Identify which cell holds the provided text, then report its [X, Y] central coordinate. 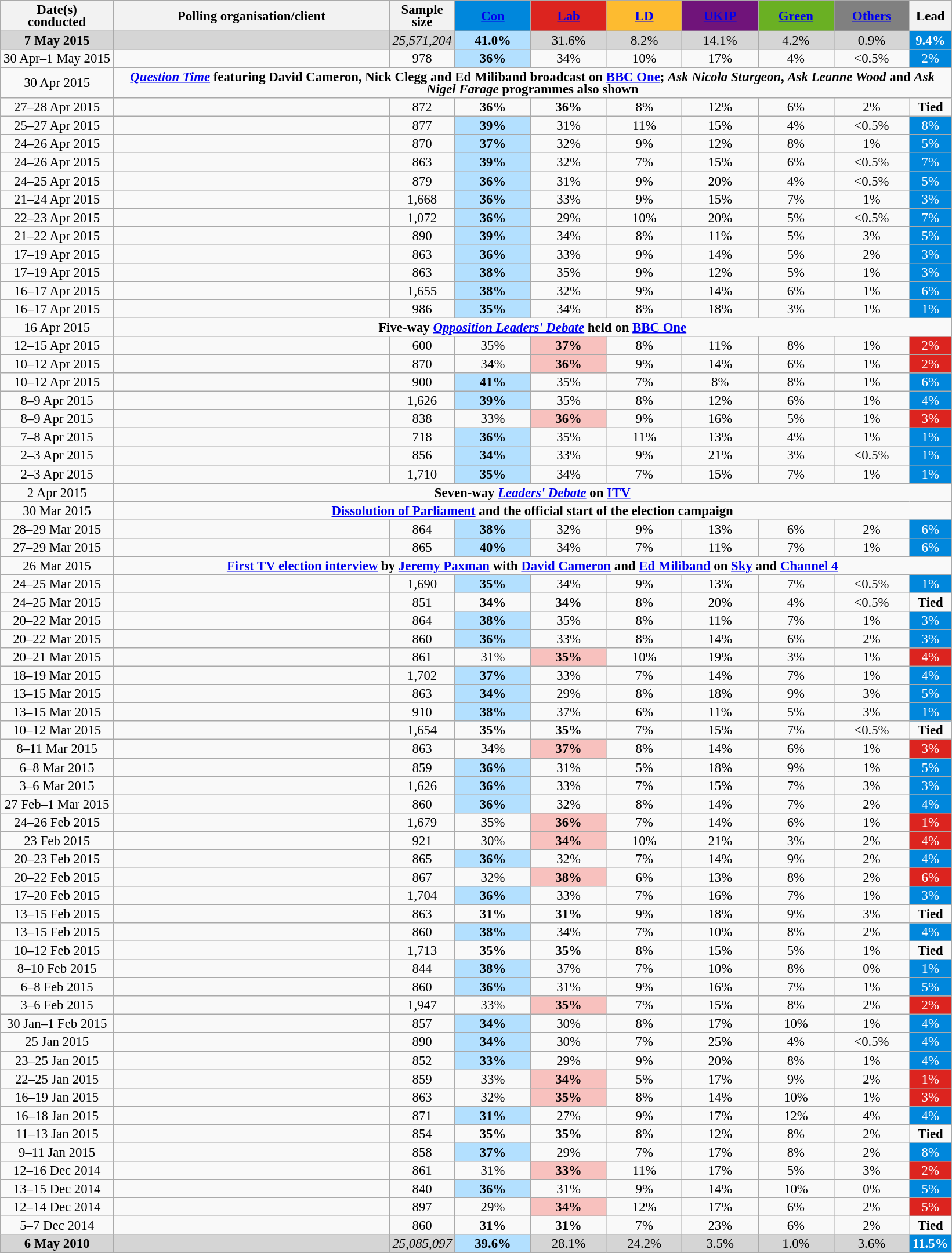
12–15 Apr 2015 [57, 346]
851 [422, 602]
Seven-way Leaders' Debate on ITV [532, 492]
18–19 Mar 2015 [57, 676]
838 [422, 419]
21–22 Apr 2015 [57, 236]
16–19 Jan 2015 [57, 1097]
12–14 Dec 2014 [57, 1207]
39.6% [493, 1244]
3.5% [721, 1244]
10–12 Feb 2015 [57, 951]
28–29 Mar 2015 [57, 529]
Date(s)conducted [57, 16]
30 Mar 2015 [57, 510]
23 Feb 2015 [57, 841]
872 [422, 107]
25,085,097 [422, 1244]
Lead [931, 16]
1,654 [422, 731]
910 [422, 712]
6 May 2010 [57, 1244]
11.5% [931, 1244]
871 [422, 1116]
11–13 Jan 2015 [57, 1134]
Dissolution of Parliament and the official start of the election campaign [532, 510]
41.0% [493, 41]
17–20 Feb 2015 [57, 896]
9–11 Jan 2015 [57, 1152]
30 Apr 2015 [57, 84]
Lab [569, 16]
3–6 Mar 2015 [57, 785]
25,571,204 [422, 41]
LD [644, 16]
14.1% [721, 41]
20–22 Feb 2015 [57, 877]
1,702 [422, 676]
31.6% [569, 41]
1,679 [422, 822]
Polling organisation/client [251, 16]
7 May 2015 [57, 41]
22–23 Apr 2015 [57, 218]
1.0% [796, 1244]
13–15 Dec 2014 [57, 1189]
23–25 Jan 2015 [57, 1060]
26 Mar 2015 [57, 566]
1,655 [422, 291]
22–25 Jan 2015 [57, 1079]
840 [422, 1189]
844 [422, 969]
25–27 Apr 2015 [57, 126]
Con [493, 16]
10–12 Mar 2015 [57, 731]
8–11 Mar 2015 [57, 749]
8.2% [644, 41]
921 [422, 841]
28.1% [569, 1244]
1,713 [422, 951]
978 [422, 59]
1,072 [422, 218]
3.6% [871, 1244]
879 [422, 181]
19% [721, 657]
27–29 Mar 2015 [57, 548]
24–26 Feb 2015 [57, 822]
1,690 [422, 584]
5–7 Dec 2014 [57, 1226]
First TV election interview by Jeremy Paxman with David Cameron and Ed Miliband on Sky and Channel 4 [532, 566]
854 [422, 1134]
852 [422, 1060]
718 [422, 437]
Green [796, 16]
1,947 [422, 1005]
877 [422, 126]
986 [422, 309]
600 [422, 346]
1,668 [422, 199]
0.9% [871, 41]
6–8 Mar 2015 [57, 767]
858 [422, 1152]
23% [721, 1226]
900 [422, 382]
857 [422, 1024]
41% [493, 382]
16–18 Jan 2015 [57, 1116]
856 [422, 456]
24–25 Apr 2015 [57, 181]
20–23 Feb 2015 [57, 859]
25 Jan 2015 [57, 1042]
21–24 Apr 2015 [57, 199]
8–10 Feb 2015 [57, 969]
16 Apr 2015 [57, 327]
9.4% [931, 41]
30 Apr–1 May 2015 [57, 59]
3–6 Feb 2015 [57, 1005]
6–8 Feb 2015 [57, 987]
27–28 Apr 2015 [57, 107]
40% [493, 548]
30 Jan–1 Feb 2015 [57, 1024]
897 [422, 1207]
24.2% [644, 1244]
27 Feb–1 Mar 2015 [57, 804]
2 Apr 2015 [57, 492]
Five-way Opposition Leaders' Debate held on BBC One [532, 327]
20–21 Mar 2015 [57, 657]
25% [721, 1042]
Others [871, 16]
7–8 Apr 2015 [57, 437]
1,710 [422, 474]
27% [569, 1116]
4.2% [796, 41]
1,704 [422, 896]
Sample size [422, 16]
12–16 Dec 2014 [57, 1171]
867 [422, 877]
UKIP [721, 16]
